From the cell containing the given text, extract its center point as [X, Y] coordinate. 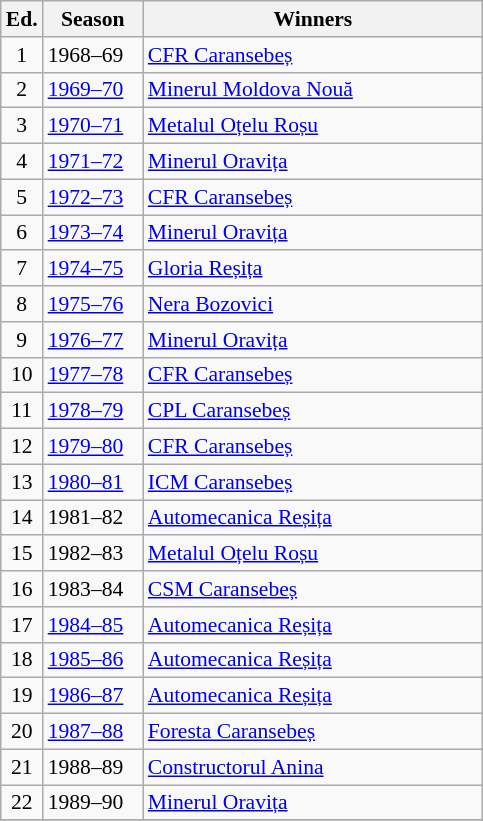
1 [22, 55]
Foresta Caransebeș [313, 732]
1979–80 [93, 447]
1973–74 [93, 233]
1970–71 [93, 126]
4 [22, 162]
3 [22, 126]
1975–76 [93, 304]
1981–82 [93, 518]
Season [93, 19]
ICM Caransebeș [313, 482]
CPL Caransebeș [313, 411]
15 [22, 554]
6 [22, 233]
13 [22, 482]
1988–89 [93, 767]
1982–83 [93, 554]
1985–86 [93, 660]
12 [22, 447]
1984–85 [93, 625]
1971–72 [93, 162]
1968–69 [93, 55]
1972–73 [93, 197]
11 [22, 411]
Constructorul Anina [313, 767]
Minerul Moldova Nouă [313, 90]
Nera Bozovici [313, 304]
17 [22, 625]
7 [22, 269]
1976–77 [93, 340]
18 [22, 660]
Gloria Reșița [313, 269]
1978–79 [93, 411]
10 [22, 375]
1983–84 [93, 589]
CSM Caransebeș [313, 589]
14 [22, 518]
21 [22, 767]
1969–70 [93, 90]
16 [22, 589]
1977–78 [93, 375]
1987–88 [93, 732]
22 [22, 803]
1980–81 [93, 482]
1986–87 [93, 696]
9 [22, 340]
2 [22, 90]
1974–75 [93, 269]
Winners [313, 19]
20 [22, 732]
19 [22, 696]
5 [22, 197]
Ed. [22, 19]
1989–90 [93, 803]
8 [22, 304]
